Detect which cell encompasses the target text, then output its [x, y] center coordinate. 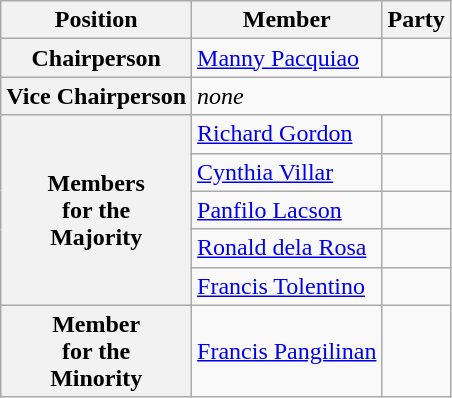
Party [416, 20]
none [322, 96]
Memberfor theMinority [96, 351]
Position [96, 20]
Vice Chairperson [96, 96]
Richard Gordon [287, 134]
Manny Pacquiao [287, 58]
Francis Tolentino [287, 286]
Cynthia Villar [287, 172]
Chairperson [96, 58]
Panfilo Lacson [287, 210]
Membersfor theMajority [96, 210]
Ronald dela Rosa [287, 248]
Francis Pangilinan [287, 351]
Member [287, 20]
